Locate the cell with the specified text and output its (x, y) center coordinate. 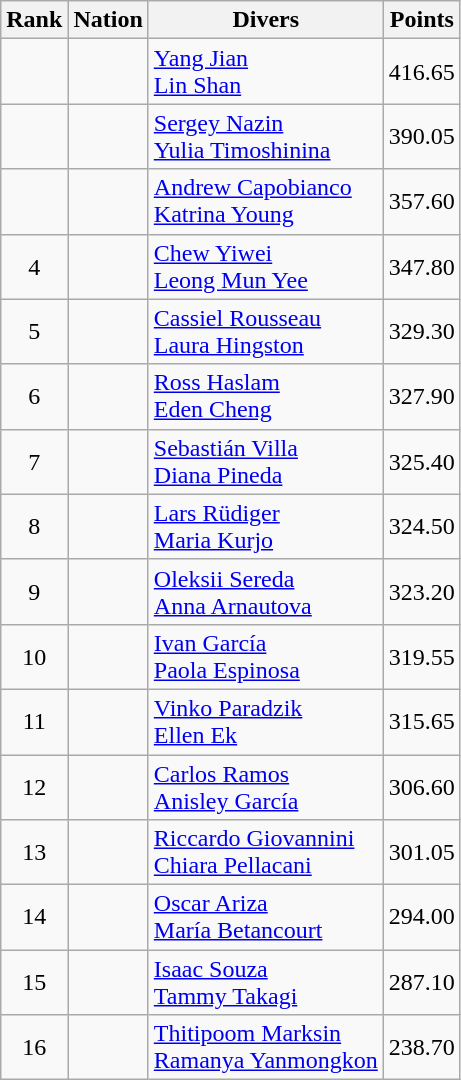
7 (34, 462)
315.65 (422, 722)
Yang JianLin Shan (266, 72)
301.05 (422, 852)
12 (34, 786)
323.20 (422, 592)
Vinko ParadzikEllen Ek (266, 722)
11 (34, 722)
16 (34, 1048)
10 (34, 656)
5 (34, 332)
Lars RüdigerMaria Kurjo (266, 526)
390.05 (422, 136)
416.65 (422, 72)
357.60 (422, 202)
15 (34, 982)
Oscar ArizaMaría Betancourt (266, 918)
327.90 (422, 396)
Thitipoom MarksinRamanya Yanmongkon (266, 1048)
14 (34, 918)
325.40 (422, 462)
Nation (108, 20)
Ross HaslamEden Cheng (266, 396)
294.00 (422, 918)
329.30 (422, 332)
Points (422, 20)
238.70 (422, 1048)
Oleksii SeredaAnna Arnautova (266, 592)
Sergey NazinYulia Timoshinina (266, 136)
8 (34, 526)
347.80 (422, 266)
Isaac SouzaTammy Takagi (266, 982)
Andrew CapobiancoKatrina Young (266, 202)
287.10 (422, 982)
9 (34, 592)
4 (34, 266)
13 (34, 852)
Rank (34, 20)
Ivan GarcíaPaola Espinosa (266, 656)
6 (34, 396)
324.50 (422, 526)
Cassiel RousseauLaura Hingston (266, 332)
Chew YiweiLeong Mun Yee (266, 266)
306.60 (422, 786)
Riccardo GiovanniniChiara Pellacani (266, 852)
319.55 (422, 656)
Divers (266, 20)
Carlos RamosAnisley García (266, 786)
Sebastián VillaDiana Pineda (266, 462)
